From the cell containing the given text, extract its center point as [x, y] coordinate. 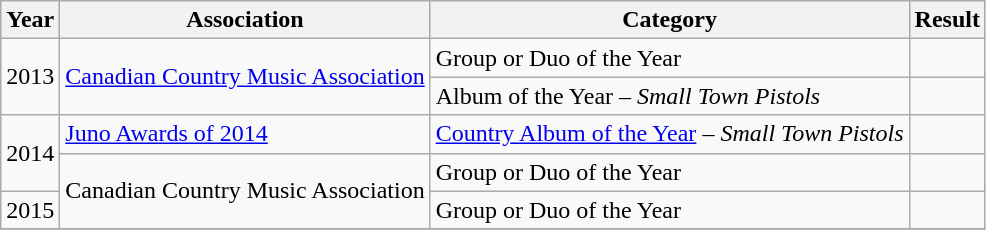
Association [245, 20]
Album of the Year – Small Town Pistols [670, 96]
2014 [30, 153]
2013 [30, 77]
Country Album of the Year – Small Town Pistols [670, 134]
Category [670, 20]
2015 [30, 210]
Year [30, 20]
Juno Awards of 2014 [245, 134]
Result [947, 20]
